For the text-containing cell, return its midpoint in [x, y] coordinate format. 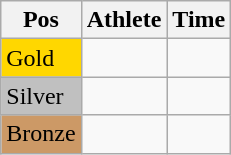
Silver [41, 96]
Bronze [41, 134]
Time [199, 20]
Gold [41, 58]
Pos [41, 20]
Athlete [124, 20]
